Return the (X, Y) coordinate for the center point of the cell that contains the specified text.  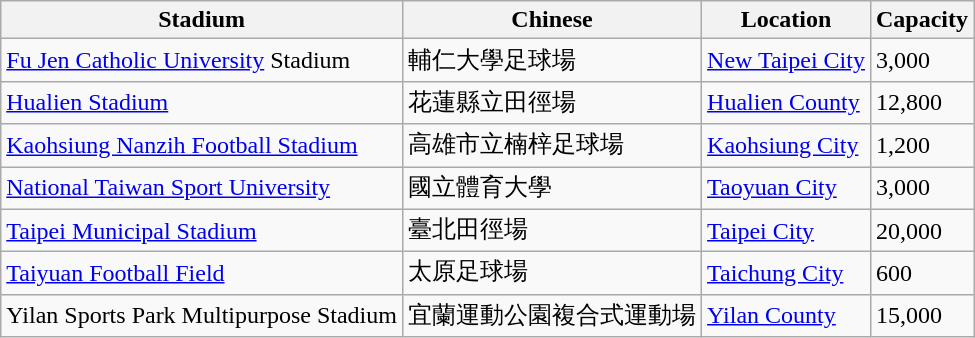
Taichung City (786, 274)
輔仁大學足球場 (552, 60)
高雄市立楠梓足球場 (552, 146)
Kaohsiung Nanzih Football Stadium (202, 146)
20,000 (922, 230)
太原足球場 (552, 274)
Capacity (922, 20)
國立體育大學 (552, 188)
600 (922, 274)
臺北田徑場 (552, 230)
Taoyuan City (786, 188)
Stadium (202, 20)
Hualien Stadium (202, 102)
Yilan County (786, 316)
宜蘭運動公園複合式運動場 (552, 316)
Taipei City (786, 230)
New Taipei City (786, 60)
National Taiwan Sport University (202, 188)
Hualien County (786, 102)
Kaohsiung City (786, 146)
Taiyuan Football Field (202, 274)
Taipei Municipal Stadium (202, 230)
15,000 (922, 316)
Location (786, 20)
Chinese (552, 20)
Yilan Sports Park Multipurpose Stadium (202, 316)
花蓮縣立田徑場 (552, 102)
Fu Jen Catholic University Stadium (202, 60)
12,800 (922, 102)
1,200 (922, 146)
